For the text-containing cell, return its midpoint in (X, Y) coordinate format. 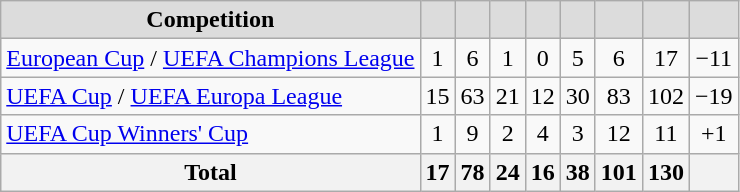
UEFA Cup / UEFA Europa League (210, 96)
Competition (210, 20)
101 (618, 172)
UEFA Cup Winners' Cup (210, 134)
38 (578, 172)
63 (472, 96)
83 (618, 96)
21 (508, 96)
−11 (714, 58)
−19 (714, 96)
European Cup / UEFA Champions League (210, 58)
0 (542, 58)
30 (578, 96)
130 (666, 172)
15 (438, 96)
24 (508, 172)
9 (472, 134)
5 (578, 58)
Total (210, 172)
102 (666, 96)
3 (578, 134)
78 (472, 172)
16 (542, 172)
2 (508, 134)
11 (666, 134)
+1 (714, 134)
4 (542, 134)
